For the text-containing cell, return its midpoint in (x, y) coordinate format. 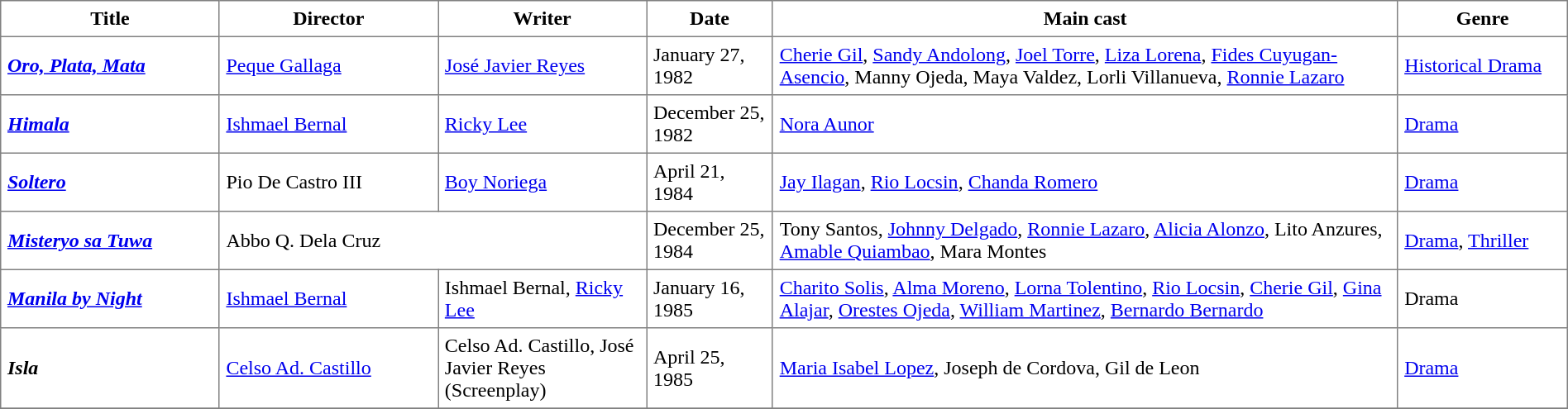
Ricky Lee (543, 124)
April 25, 1985 (710, 369)
Director (328, 19)
Nora Aunor (1085, 124)
Pio De Castro III (328, 182)
Charito Solis, Alma Moreno, Lorna Tolentino, Rio Locsin, Cherie Gil, Gina Alajar, Orestes Ojeda, William Martinez, Bernardo Bernardo (1085, 298)
Writer (543, 19)
April 21, 1984 (710, 182)
Himala (110, 124)
January 27, 1982 (710, 65)
Date (710, 19)
Celso Ad. Castillo (328, 369)
Isla (110, 369)
Jay Ilagan, Rio Locsin, Chanda Romero (1085, 182)
Boy Noriega (543, 182)
Abbo Q. Dela Cruz (433, 240)
Title (110, 19)
Misteryo sa Tuwa (110, 240)
Drama, Thriller (1482, 240)
December 25, 1984 (710, 240)
Historical Drama (1482, 65)
Cherie Gil, Sandy Andolong, Joel Torre, Liza Lorena, Fides Cuyugan-Asencio, Manny Ojeda, Maya Valdez, Lorli Villanueva, Ronnie Lazaro (1085, 65)
Main cast (1085, 19)
Oro, Plata, Mata (110, 65)
Soltero (110, 182)
Manila by Night (110, 298)
Celso Ad. Castillo, José Javier Reyes (Screenplay) (543, 369)
José Javier Reyes (543, 65)
Peque Gallaga (328, 65)
Ishmael Bernal, Ricky Lee (543, 298)
Maria Isabel Lopez, Joseph de Cordova, Gil de Leon (1085, 369)
Tony Santos, Johnny Delgado, Ronnie Lazaro, Alicia Alonzo, Lito Anzures, Amable Quiambao, Mara Montes (1085, 240)
January 16, 1985 (710, 298)
December 25, 1982 (710, 124)
Genre (1482, 19)
